Scan for the cell matching the given text and deliver its (x, y) coordinate at center. 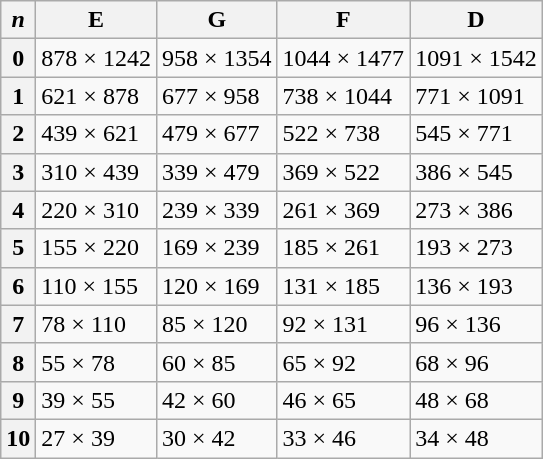
545 × 771 (476, 134)
n (18, 20)
E (96, 20)
621 × 878 (96, 96)
1091 × 1542 (476, 58)
3 (18, 172)
55 × 78 (96, 362)
48 × 68 (476, 400)
261 × 369 (344, 210)
60 × 85 (216, 362)
1 (18, 96)
193 × 273 (476, 248)
273 × 386 (476, 210)
131 × 185 (344, 286)
439 × 621 (96, 134)
27 × 39 (96, 438)
1044 × 1477 (344, 58)
5 (18, 248)
D (476, 20)
2 (18, 134)
386 × 545 (476, 172)
771 × 1091 (476, 96)
8 (18, 362)
7 (18, 324)
4 (18, 210)
78 × 110 (96, 324)
522 × 738 (344, 134)
68 × 96 (476, 362)
120 × 169 (216, 286)
34 × 48 (476, 438)
339 × 479 (216, 172)
33 × 46 (344, 438)
30 × 42 (216, 438)
369 × 522 (344, 172)
220 × 310 (96, 210)
185 × 261 (344, 248)
310 × 439 (96, 172)
738 × 1044 (344, 96)
96 × 136 (476, 324)
92 × 131 (344, 324)
6 (18, 286)
677 × 958 (216, 96)
85 × 120 (216, 324)
136 × 193 (476, 286)
46 × 65 (344, 400)
0 (18, 58)
65 × 92 (344, 362)
110 × 155 (96, 286)
169 × 239 (216, 248)
F (344, 20)
479 × 677 (216, 134)
42 × 60 (216, 400)
39 × 55 (96, 400)
239 × 339 (216, 210)
155 × 220 (96, 248)
G (216, 20)
958 × 1354 (216, 58)
10 (18, 438)
878 × 1242 (96, 58)
9 (18, 400)
